Find where the given text appears and provide that cell's center as [X, Y] coordinate. 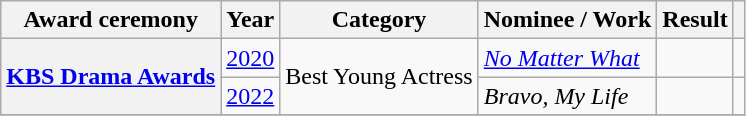
Award ceremony [111, 20]
KBS Drama Awards [111, 77]
Category [379, 20]
Result [695, 20]
Year [250, 20]
2020 [250, 58]
No Matter What [568, 58]
Nominee / Work [568, 20]
Bravo, My Life [568, 96]
2022 [250, 96]
Best Young Actress [379, 77]
